Output the (x, y) coordinate of the center of the cell containing the given text.  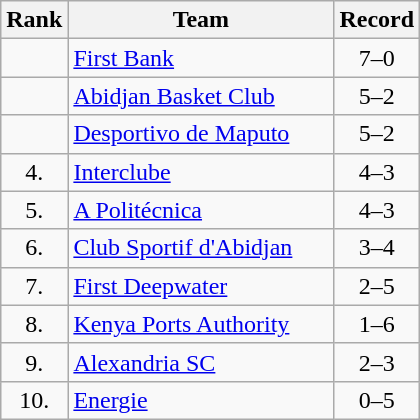
2–3 (377, 362)
9. (34, 362)
Abidjan Basket Club (201, 96)
7–0 (377, 58)
Rank (34, 20)
First Deepwater (201, 286)
Team (201, 20)
6. (34, 248)
2–5 (377, 286)
10. (34, 400)
4. (34, 172)
7. (34, 286)
Alexandria SC (201, 362)
3–4 (377, 248)
1–6 (377, 324)
Club Sportif d'Abidjan (201, 248)
8. (34, 324)
0–5 (377, 400)
A Politécnica (201, 210)
Desportivo de Maputo (201, 134)
Kenya Ports Authority (201, 324)
Interclube (201, 172)
5. (34, 210)
Energie (201, 400)
First Bank (201, 58)
Record (377, 20)
